Detect which cell encompasses the target text, then output its (X, Y) center coordinate. 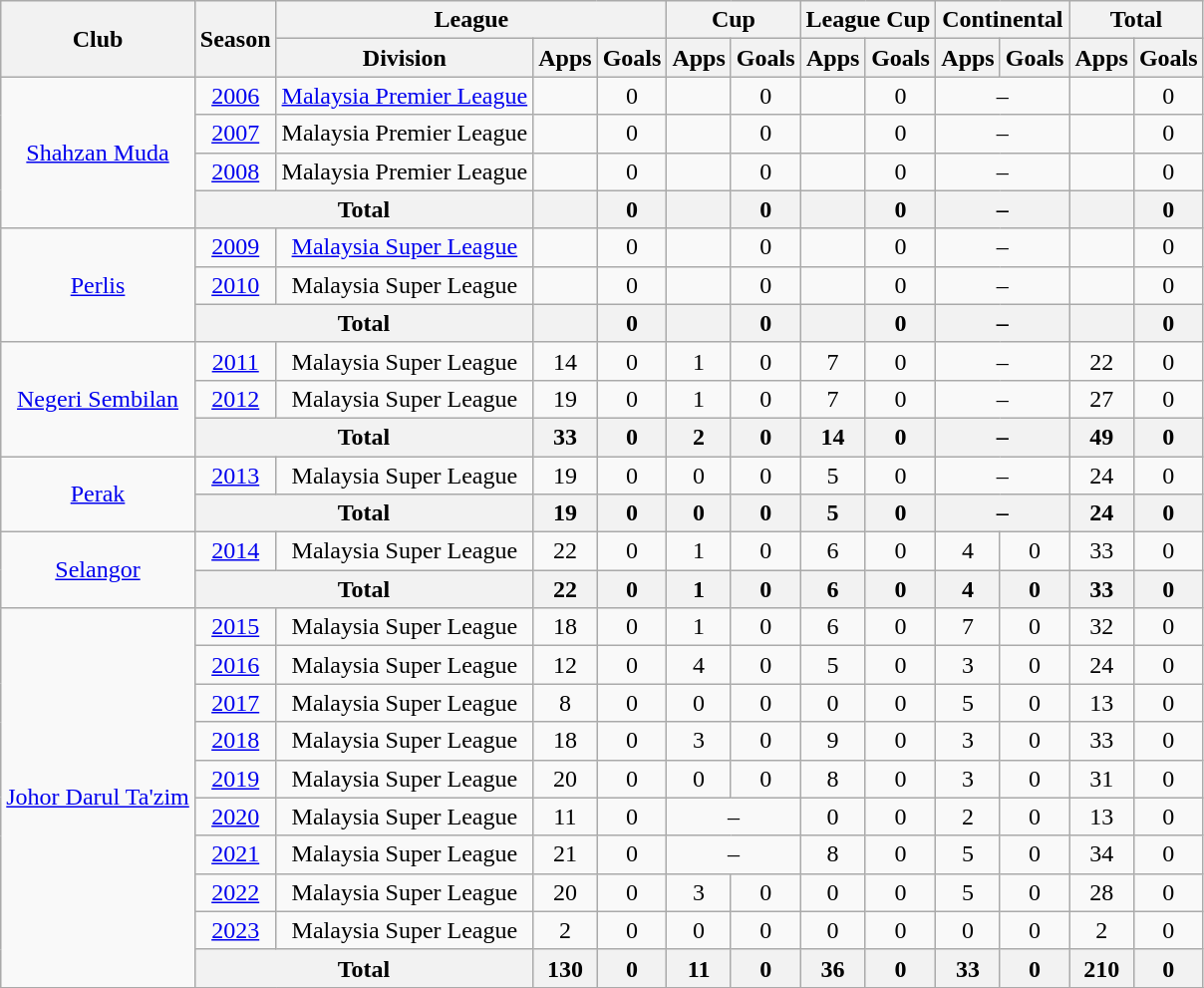
2016 (235, 665)
210 (1101, 968)
9 (833, 741)
Perak (98, 494)
2011 (235, 361)
Selangor (98, 570)
2015 (235, 627)
Season (235, 39)
2017 (235, 703)
2008 (235, 171)
2007 (235, 134)
2010 (235, 285)
32 (1101, 627)
34 (1101, 854)
2013 (235, 476)
2012 (235, 399)
2019 (235, 779)
Johor Darul Ta'zim (98, 798)
Shahzan Muda (98, 153)
130 (565, 968)
Division (405, 58)
31 (1101, 779)
2018 (235, 741)
2022 (235, 892)
Negeri Sembilan (98, 399)
49 (1101, 437)
21 (565, 854)
League (471, 20)
2020 (235, 817)
Cup (734, 20)
2009 (235, 247)
2023 (235, 930)
27 (1101, 399)
Perlis (98, 285)
2014 (235, 551)
28 (1101, 892)
Club (98, 39)
League Cup (868, 20)
Continental (1003, 20)
36 (833, 968)
2021 (235, 854)
2006 (235, 96)
12 (565, 665)
